Pinpoint the cell where the given text exists, returning its (X, Y) midpoint coordinate. 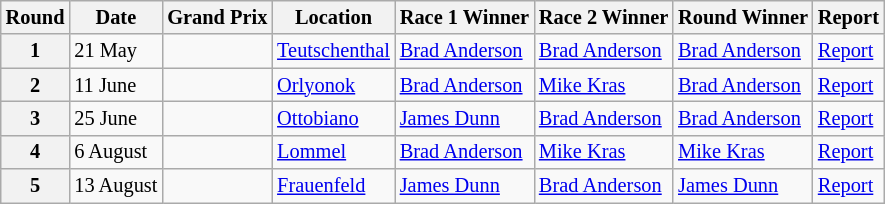
2 (36, 85)
Grand Prix (217, 17)
Location (334, 17)
4 (36, 152)
Round (36, 17)
Race 1 Winner (464, 17)
Race 2 Winner (604, 17)
1 (36, 51)
Ottobiano (334, 118)
13 August (116, 186)
25 June (116, 118)
Teutschenthal (334, 51)
5 (36, 186)
21 May (116, 51)
Orlyonok (334, 85)
Lommel (334, 152)
3 (36, 118)
Frauenfeld (334, 186)
11 June (116, 85)
6 August (116, 152)
Round Winner (743, 17)
Date (116, 17)
